From the cell containing the given text, extract its center point as [x, y] coordinate. 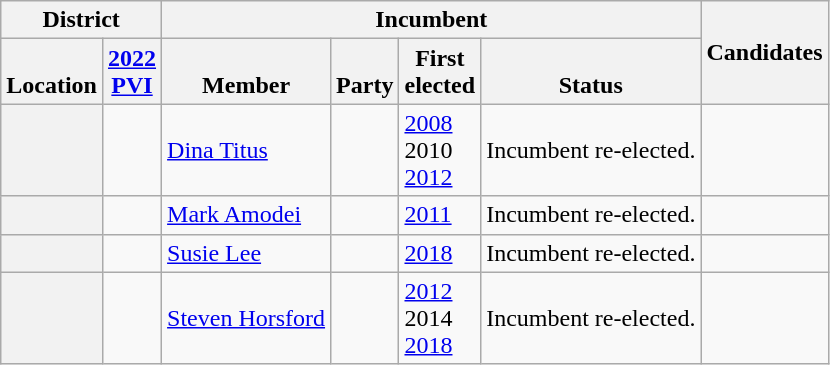
Susie Lee [246, 253]
Steven Horsford [246, 318]
2011 [440, 215]
Status [591, 72]
Mark Amodei [246, 215]
Location [52, 72]
2018 [440, 253]
Firstelected [440, 72]
Dina Titus [246, 150]
Party [365, 72]
Incumbent [432, 20]
2022PVI [132, 72]
District [82, 20]
Member [246, 72]
20122014 2018 [440, 318]
Candidates [764, 52]
20082010 2012 [440, 150]
